Return the [x, y] coordinate for the center point of the cell that contains the specified text.  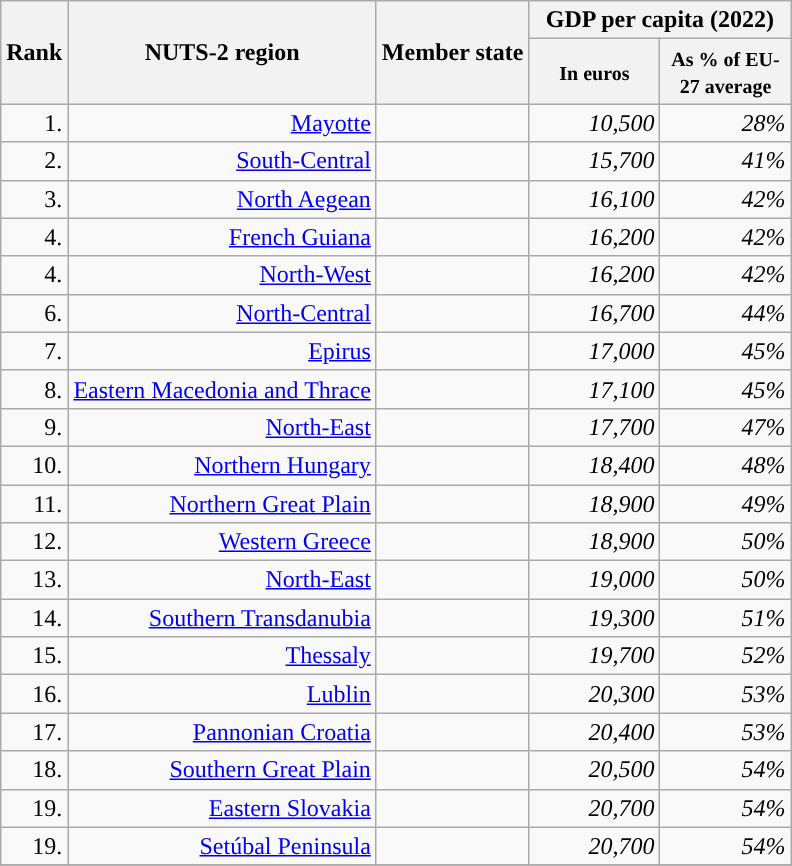
16,100 [594, 199]
19,000 [594, 580]
17,700 [594, 427]
14. [34, 618]
In euros [594, 72]
North Aegean [222, 199]
1. [34, 123]
Southern Transdanubia [222, 618]
NUTS-2 region [222, 52]
3. [34, 199]
17. [34, 732]
Thessaly [222, 656]
20,400 [594, 732]
52% [726, 656]
Lublin [222, 694]
Pannonian Croatia [222, 732]
44% [726, 313]
15. [34, 656]
48% [726, 465]
Mayotte [222, 123]
18. [34, 770]
10,500 [594, 123]
Northern Hungary [222, 465]
51% [726, 618]
2. [34, 161]
20,300 [594, 694]
19,700 [594, 656]
16,700 [594, 313]
Epirus [222, 351]
12. [34, 542]
13. [34, 580]
GDP per capita (2022) [660, 20]
As % of EU-27 average [726, 72]
Northern Great Plain [222, 503]
South-Central [222, 161]
6. [34, 313]
10. [34, 465]
15,700 [594, 161]
9. [34, 427]
Eastern Macedonia and Thrace [222, 389]
8. [34, 389]
Eastern Slovakia [222, 808]
17,000 [594, 351]
North-West [222, 275]
French Guiana [222, 237]
49% [726, 503]
7. [34, 351]
16. [34, 694]
11. [34, 503]
28% [726, 123]
Member state [452, 52]
Setúbal Peninsula [222, 846]
Western Greece [222, 542]
19,300 [594, 618]
47% [726, 427]
North-Central [222, 313]
18,400 [594, 465]
20,500 [594, 770]
41% [726, 161]
Rank [34, 52]
17,100 [594, 389]
Southern Great Plain [222, 770]
